Output the (X, Y) coordinate of the center of the cell containing the given text.  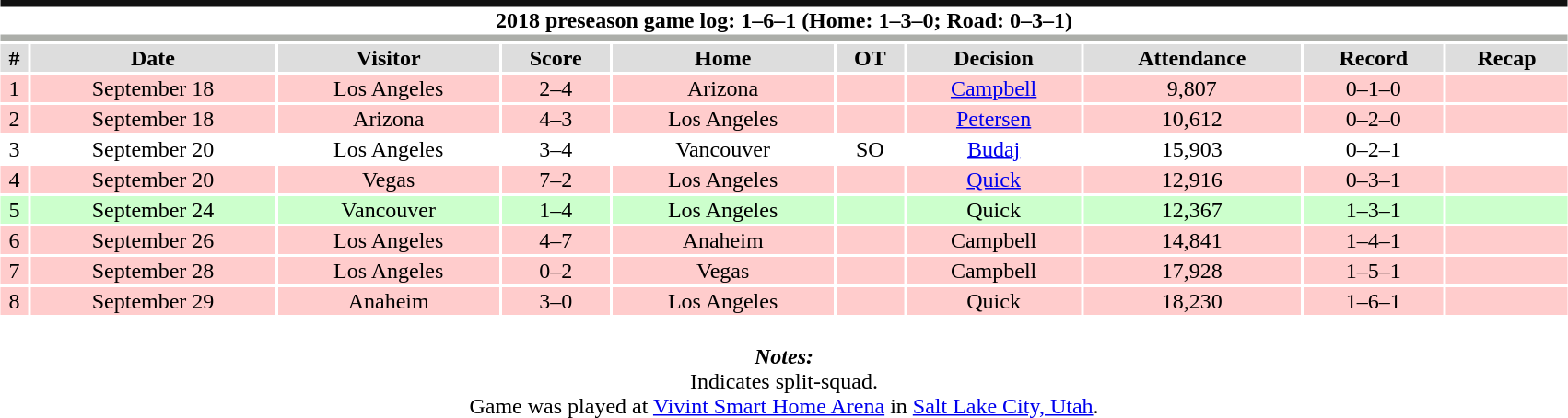
1–4 (556, 210)
SO (870, 149)
18,230 (1192, 301)
September 26 (153, 240)
15,903 (1192, 149)
0–2 (556, 271)
September 28 (153, 271)
17,928 (1192, 271)
6 (15, 240)
7–2 (556, 180)
Recap (1507, 58)
3–0 (556, 301)
2018 preseason game log: 1–6–1 (Home: 1–3–0; Road: 0–3–1) (784, 20)
2 (15, 119)
12,367 (1192, 210)
14,841 (1192, 240)
Record (1374, 58)
0–2–0 (1374, 119)
Attendance (1192, 58)
2–4 (556, 88)
9,807 (1192, 88)
1–5–1 (1374, 271)
5 (15, 210)
Score (556, 58)
12,916 (1192, 180)
Budaj (993, 149)
7 (15, 271)
# (15, 58)
3 (15, 149)
1 (15, 88)
3–4 (556, 149)
1–4–1 (1374, 240)
1–6–1 (1374, 301)
0–2–1 (1374, 149)
4–7 (556, 240)
OT (870, 58)
Decision (993, 58)
September 29 (153, 301)
September 24 (153, 210)
0–3–1 (1374, 180)
1–3–1 (1374, 210)
8 (15, 301)
4–3 (556, 119)
Petersen (993, 119)
4 (15, 180)
Date (153, 58)
10,612 (1192, 119)
Visitor (389, 58)
Home (723, 58)
0–1–0 (1374, 88)
